Locate the cell with the specified text and output its [X, Y] center coordinate. 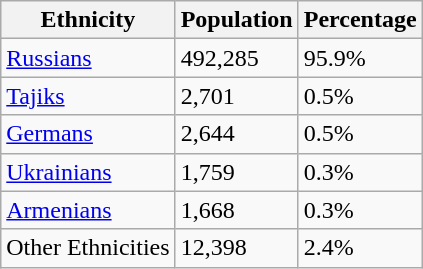
2,701 [236, 96]
2.4% [360, 248]
95.9% [360, 58]
Germans [88, 134]
12,398 [236, 248]
Ethnicity [88, 20]
492,285 [236, 58]
Percentage [360, 20]
2,644 [236, 134]
1,668 [236, 210]
1,759 [236, 172]
Armenians [88, 210]
Russians [88, 58]
Population [236, 20]
Other Ethnicities [88, 248]
Tajiks [88, 96]
Ukrainians [88, 172]
